Pinpoint the cell where the given text exists, returning its [x, y] midpoint coordinate. 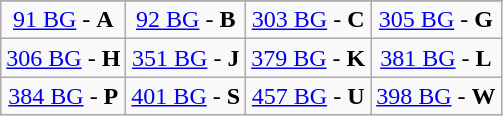
305 BG - G [436, 20]
306 BG - H [64, 58]
92 BG - B [186, 20]
398 BG - W [436, 96]
91 BG - A [64, 20]
384 BG - P [64, 96]
379 BG - K [308, 58]
401 BG - S [186, 96]
457 BG - U [308, 96]
381 BG - L [436, 58]
351 BG - J [186, 58]
303 BG - C [308, 20]
